Determine the (x, y) coordinate at the center of the cell enclosing the given text.  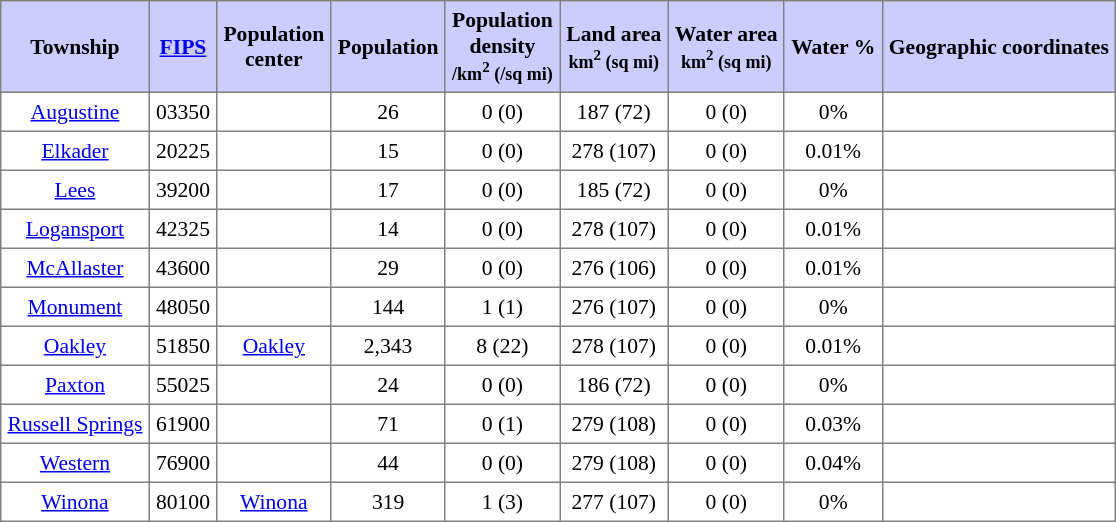
Populationcenter (274, 47)
55025 (182, 384)
Monument (75, 306)
277 (107) (614, 502)
Water % (833, 47)
185 (72) (614, 190)
48050 (182, 306)
Population (388, 47)
51850 (182, 346)
61900 (182, 424)
276 (106) (614, 268)
0.03% (833, 424)
44 (388, 462)
187 (72) (614, 112)
76900 (182, 462)
29 (388, 268)
Logansport (75, 228)
144 (388, 306)
14 (388, 228)
80100 (182, 502)
0 (1) (502, 424)
319 (388, 502)
276 (107) (614, 306)
Lees (75, 190)
2,343 (388, 346)
1 (3) (502, 502)
71 (388, 424)
Augustine (75, 112)
Populationdensity/km2 (/sq mi) (502, 47)
0.04% (833, 462)
24 (388, 384)
Paxton (75, 384)
McAllaster (75, 268)
8 (22) (502, 346)
Township (75, 47)
Geographic coordinates (999, 47)
186 (72) (614, 384)
43600 (182, 268)
15 (388, 150)
Water areakm2 (sq mi) (726, 47)
39200 (182, 190)
17 (388, 190)
42325 (182, 228)
1 (1) (502, 306)
Land areakm2 (sq mi) (614, 47)
03350 (182, 112)
Elkader (75, 150)
Western (75, 462)
20225 (182, 150)
26 (388, 112)
Russell Springs (75, 424)
FIPS (182, 47)
